For the text-containing cell, return its midpoint in (X, Y) coordinate format. 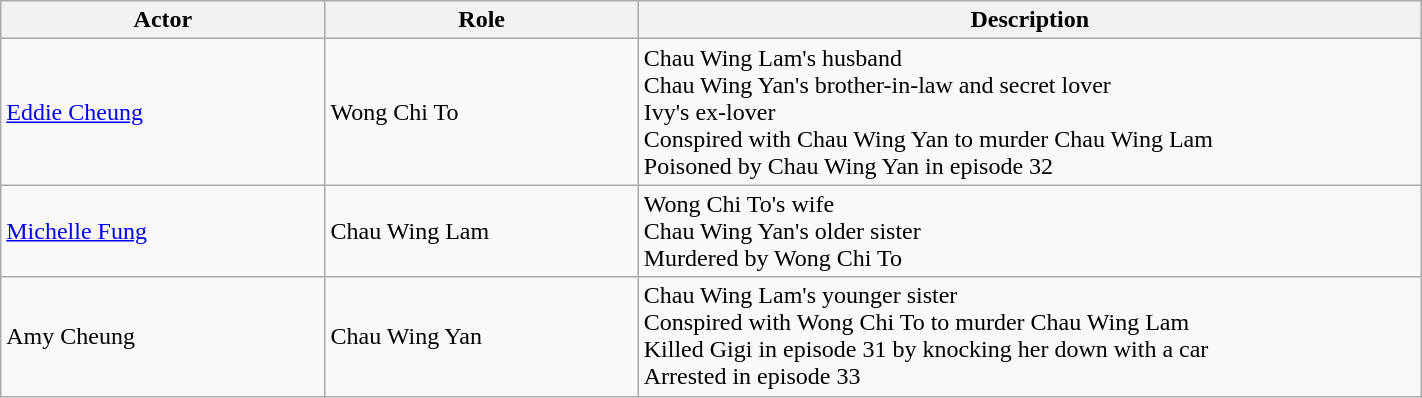
Amy Cheung (163, 336)
Michelle Fung (163, 231)
Chau Wing Yan (482, 336)
Role (482, 20)
Eddie Cheung (163, 112)
Description (1030, 20)
Wong Chi To's wifeChau Wing Yan's older sisterMurdered by Wong Chi To (1030, 231)
Chau Wing Lam (482, 231)
Wong Chi To (482, 112)
Actor (163, 20)
